Extract the [x, y] coordinate from the center of the cell holding the provided text.  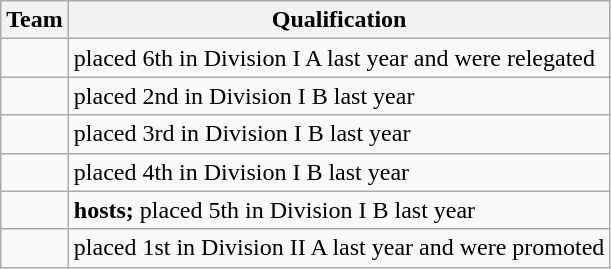
placed 6th in Division I A last year and were relegated [339, 58]
Team [35, 20]
Qualification [339, 20]
placed 4th in Division I B last year [339, 172]
placed 1st in Division II A last year and were promoted [339, 248]
placed 2nd in Division I B last year [339, 96]
placed 3rd in Division I B last year [339, 134]
hosts; placed 5th in Division I B last year [339, 210]
